Capture the cell that displays the provided text and extract its [X, Y] central coordinate. 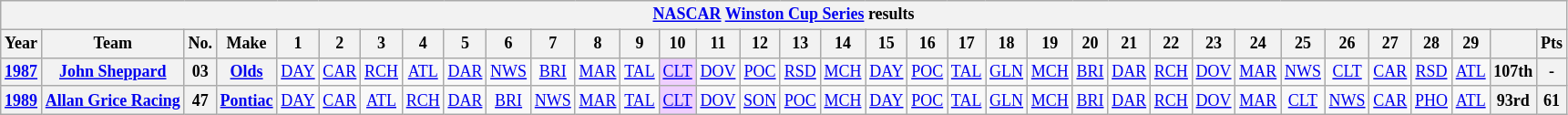
21 [1130, 44]
17 [967, 44]
1987 [22, 71]
NASCAR Winston Cup Series results [784, 15]
19 [1050, 44]
Pts [1553, 44]
29 [1471, 44]
61 [1553, 100]
PHO [1432, 100]
1 [298, 44]
John Sheppard [113, 71]
9 [640, 44]
22 [1172, 44]
23 [1214, 44]
Allan Grice Racing [113, 100]
26 [1347, 44]
107th [1513, 71]
- [1553, 71]
3 [382, 44]
12 [760, 44]
Year [22, 44]
16 [927, 44]
20 [1090, 44]
6 [508, 44]
8 [598, 44]
47 [200, 100]
SON [760, 100]
2 [340, 44]
28 [1432, 44]
18 [1007, 44]
Pontiac [246, 100]
03 [200, 71]
1989 [22, 100]
5 [465, 44]
93rd [1513, 100]
25 [1303, 44]
Olds [246, 71]
24 [1258, 44]
10 [678, 44]
13 [800, 44]
27 [1390, 44]
15 [886, 44]
Team [113, 44]
Make [246, 44]
4 [423, 44]
14 [843, 44]
No. [200, 44]
7 [552, 44]
11 [718, 44]
